Return the [X, Y] coordinate for the center point of the cell that contains the specified text.  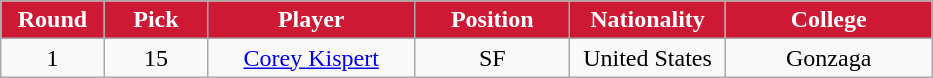
Pick [156, 20]
Corey Kispert [312, 58]
Round [52, 20]
Player [312, 20]
SF [492, 58]
Nationality [648, 20]
United States [648, 58]
15 [156, 58]
Position [492, 20]
Gonzaga [828, 58]
1 [52, 58]
College [828, 20]
